Identify which cell holds the provided text, then report its [X, Y] central coordinate. 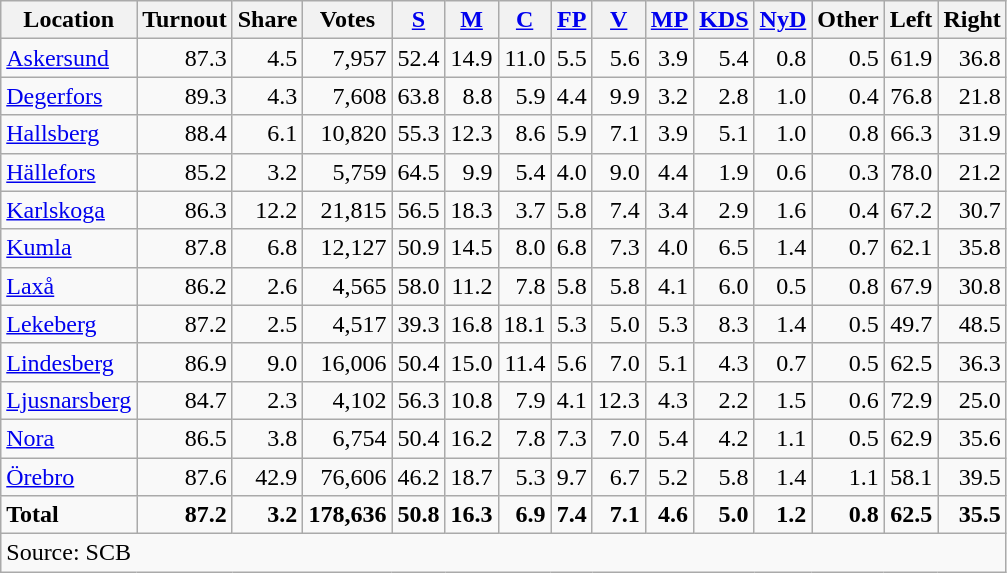
2.3 [268, 400]
66.3 [911, 134]
50.9 [418, 248]
Source: SCB [504, 553]
8.3 [724, 324]
Turnout [185, 20]
Share [268, 20]
15.0 [472, 362]
4,517 [348, 324]
V [618, 20]
3.7 [524, 210]
Örebro [69, 477]
76.8 [911, 96]
Votes [348, 20]
Hällefors [69, 172]
7.9 [524, 400]
3.4 [669, 210]
2.8 [724, 96]
Left [911, 20]
12.2 [268, 210]
36.3 [972, 362]
86.2 [185, 286]
4.6 [669, 515]
5.5 [572, 58]
10,820 [348, 134]
39.5 [972, 477]
11.2 [472, 286]
3.8 [268, 438]
4,102 [348, 400]
30.7 [972, 210]
5,759 [348, 172]
S [418, 20]
31.9 [972, 134]
6,754 [348, 438]
8.8 [472, 96]
Hallsberg [69, 134]
16.8 [472, 324]
88.4 [185, 134]
62.9 [911, 438]
18.7 [472, 477]
89.3 [185, 96]
6.0 [724, 286]
56.5 [418, 210]
6.1 [268, 134]
39.3 [418, 324]
Lekeberg [69, 324]
63.8 [418, 96]
21,815 [348, 210]
Other [848, 20]
61.9 [911, 58]
35.5 [972, 515]
67.2 [911, 210]
7,957 [348, 58]
NyD [783, 20]
86.9 [185, 362]
36.8 [972, 58]
25.0 [972, 400]
52.4 [418, 58]
86.3 [185, 210]
4.5 [268, 58]
1.5 [783, 400]
87.6 [185, 477]
1.9 [724, 172]
76,606 [348, 477]
4,565 [348, 286]
87.3 [185, 58]
18.1 [524, 324]
0.3 [848, 172]
M [472, 20]
42.9 [268, 477]
2.5 [268, 324]
Lindesberg [69, 362]
Nora [69, 438]
72.9 [911, 400]
Ljusnarsberg [69, 400]
2.9 [724, 210]
2.6 [268, 286]
C [524, 20]
87.8 [185, 248]
86.5 [185, 438]
MP [669, 20]
85.2 [185, 172]
14.5 [472, 248]
Total [69, 515]
Location [69, 20]
84.7 [185, 400]
78.0 [911, 172]
21.2 [972, 172]
8.0 [524, 248]
50.8 [418, 515]
67.9 [911, 286]
14.9 [472, 58]
8.6 [524, 134]
16,006 [348, 362]
10.8 [472, 400]
KDS [724, 20]
64.5 [418, 172]
7,608 [348, 96]
6.7 [618, 477]
58.0 [418, 286]
1.2 [783, 515]
56.3 [418, 400]
FP [572, 20]
35.8 [972, 248]
62.1 [911, 248]
49.7 [911, 324]
Karlskoga [69, 210]
55.3 [418, 134]
48.5 [972, 324]
21.8 [972, 96]
4.2 [724, 438]
6.9 [524, 515]
2.2 [724, 400]
12,127 [348, 248]
11.0 [524, 58]
1.6 [783, 210]
Askersund [69, 58]
5.2 [669, 477]
9.7 [572, 477]
Laxå [69, 286]
Kumla [69, 248]
Degerfors [69, 96]
6.5 [724, 248]
35.6 [972, 438]
18.3 [472, 210]
Right [972, 20]
11.4 [524, 362]
16.2 [472, 438]
178,636 [348, 515]
16.3 [472, 515]
58.1 [911, 477]
46.2 [418, 477]
30.8 [972, 286]
